Return (x, y) of the center of cell containing provided text 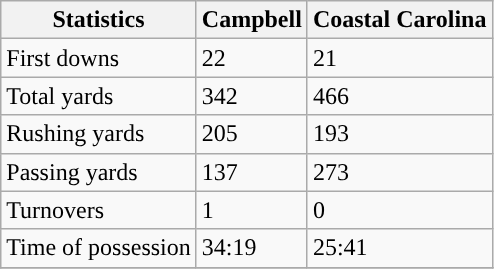
273 (400, 172)
Rushing yards (99, 134)
205 (252, 134)
Turnovers (99, 210)
Total yards (99, 96)
466 (400, 96)
Passing yards (99, 172)
1 (252, 210)
Campbell (252, 20)
First downs (99, 58)
Time of possession (99, 248)
342 (252, 96)
Statistics (99, 20)
25:41 (400, 248)
137 (252, 172)
Coastal Carolina (400, 20)
0 (400, 210)
22 (252, 58)
21 (400, 58)
34:19 (252, 248)
193 (400, 134)
